Return (x, y) of the center of cell containing provided text 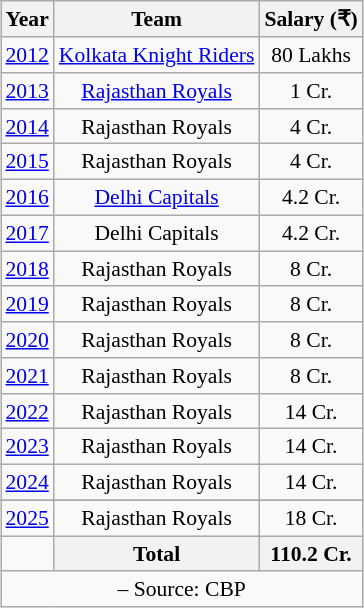
2020 (26, 340)
18 Cr. (310, 518)
110.2 Cr. (310, 554)
2019 (26, 304)
Kolkata Knight Riders (157, 55)
2023 (26, 447)
Year (26, 19)
2015 (26, 162)
2025 (26, 518)
Total (157, 554)
Salary (₹) (310, 19)
2014 (26, 126)
– Source: CBP (181, 589)
2017 (26, 233)
2012 (26, 55)
2021 (26, 376)
80 Lakhs (310, 55)
2018 (26, 269)
1 Cr. (310, 91)
2022 (26, 411)
2016 (26, 197)
2013 (26, 91)
2024 (26, 482)
Team (157, 19)
